Extract the [x, y] coordinate from the center of the cell holding the provided text.  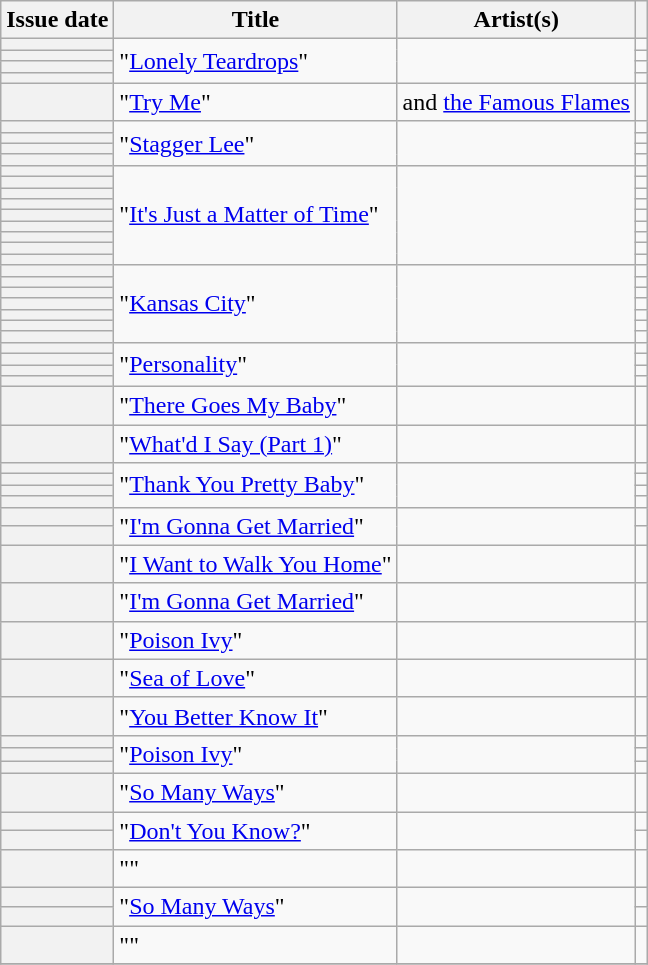
"There Goes My Baby" [256, 406]
"Kansas City" [256, 304]
"Personality" [256, 364]
Title [256, 20]
Artist(s) [516, 20]
"It's Just a Matter of Time" [256, 215]
"What'd I Say (Part 1)" [256, 444]
"You Better Know It" [256, 716]
"Stagger Lee" [256, 143]
"Lonely Teardrops" [256, 61]
"I Want to Walk You Home" [256, 564]
Issue date [58, 20]
and the Famous Flames [516, 102]
"Try Me" [256, 102]
"Thank You Pretty Baby" [256, 485]
"Sea of Love" [256, 678]
"Don't You Know?" [256, 831]
